Capture the cell that displays the provided text and extract its [X, Y] central coordinate. 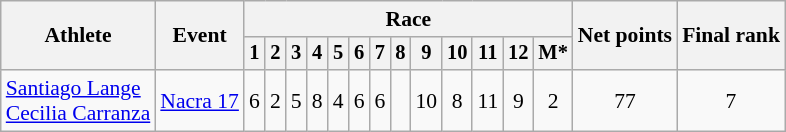
Santiago LangeCecilia Carranza [78, 100]
77 [625, 100]
Athlete [78, 36]
Event [200, 36]
Nacra 17 [200, 100]
1 [254, 54]
Final rank [731, 36]
M* [552, 54]
3 [296, 54]
Net points [625, 36]
Race [408, 19]
12 [518, 54]
